Search for the cell housing the specified text and yield its [X, Y] center coordinate. 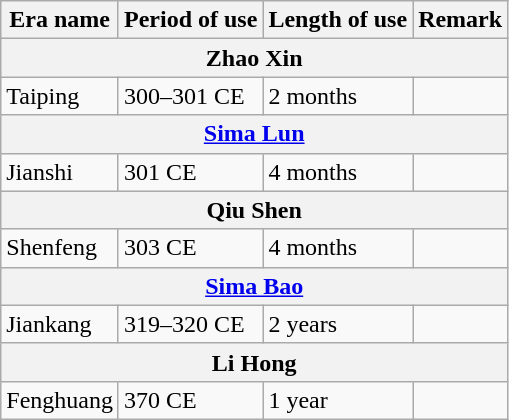
Sima Lun [254, 134]
Zhao Xin [254, 58]
301 CE [190, 172]
1 year [338, 400]
Era name [60, 20]
303 CE [190, 248]
Period of use [190, 20]
Sima Bao [254, 286]
Jianshi [60, 172]
Fenghuang [60, 400]
Taiping [60, 96]
370 CE [190, 400]
Jiankang [60, 324]
Length of use [338, 20]
2 years [338, 324]
Li Hong [254, 362]
300–301 CE [190, 96]
Remark [460, 20]
Shenfeng [60, 248]
2 months [338, 96]
Qiu Shen [254, 210]
319–320 CE [190, 324]
